Determine the (X, Y) coordinate at the center of the cell enclosing the given text.  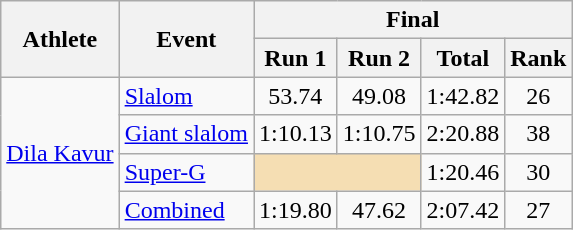
Slalom (186, 96)
Dila Kavur (60, 153)
1:20.46 (463, 172)
27 (538, 210)
1:19.80 (296, 210)
49.08 (379, 96)
Run 2 (379, 58)
Run 1 (296, 58)
53.74 (296, 96)
26 (538, 96)
Combined (186, 210)
Rank (538, 58)
47.62 (379, 210)
38 (538, 134)
1:10.75 (379, 134)
1:10.13 (296, 134)
2:20.88 (463, 134)
Giant slalom (186, 134)
Super-G (186, 172)
Athlete (60, 39)
2:07.42 (463, 210)
Final (413, 20)
Event (186, 39)
Total (463, 58)
1:42.82 (463, 96)
30 (538, 172)
